For the text-containing cell, return its midpoint in (x, y) coordinate format. 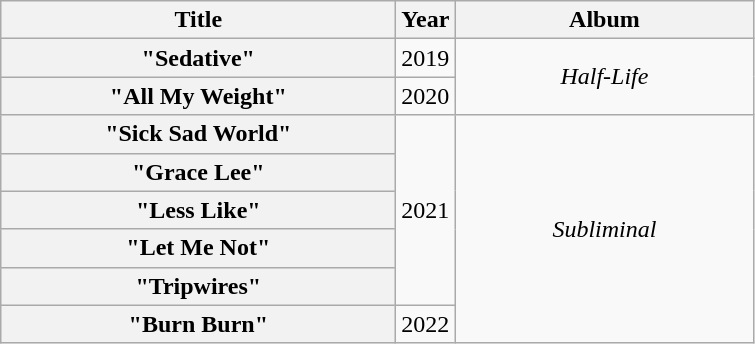
2019 (426, 58)
2020 (426, 96)
Half-Life (604, 77)
"Sedative" (198, 58)
"Let Me Not" (198, 248)
Year (426, 20)
2021 (426, 210)
"Burn Burn" (198, 324)
"Less Like" (198, 210)
2022 (426, 324)
Title (198, 20)
Album (604, 20)
"All My Weight" (198, 96)
"Sick Sad World" (198, 134)
"Grace Lee" (198, 172)
Subliminal (604, 229)
"Tripwires" (198, 286)
